Provide the [X, Y] coordinate of the cell's center where the given text is located.  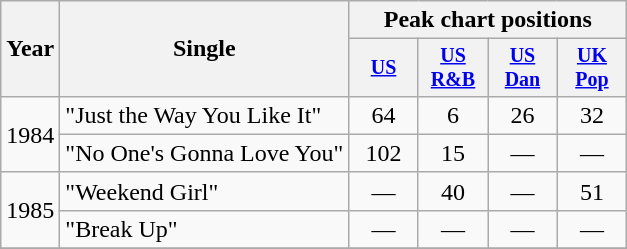
26 [522, 115]
1985 [30, 210]
Single [204, 49]
32 [592, 115]
64 [384, 115]
Peak chart positions [488, 20]
102 [384, 153]
"No One's Gonna Love You" [204, 153]
6 [452, 115]
51 [592, 191]
UK Pop [592, 68]
USDan [522, 68]
"Break Up" [204, 229]
15 [452, 153]
USR&B [452, 68]
Year [30, 49]
"Just the Way You Like It" [204, 115]
US [384, 68]
"Weekend Girl" [204, 191]
40 [452, 191]
1984 [30, 134]
